Find where the given text appears and provide that cell's center as [X, Y] coordinate. 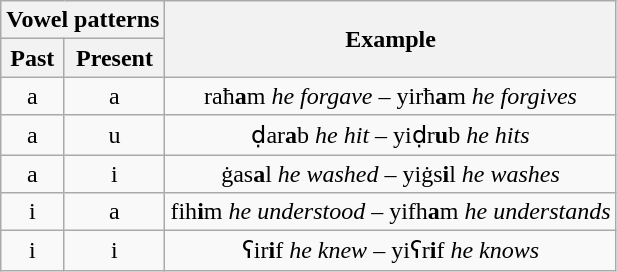
raħam he forgave – yirħam he forgives [390, 96]
Example [390, 39]
ʕirif he knew – yiʕrif he knows [390, 251]
Present [114, 58]
ġasal he washed – yiġsil he washes [390, 173]
Vowel patterns [83, 20]
Past [32, 58]
fihim he understood – yifham he understands [390, 212]
ḍarab he hit – yiḍrub he hits [390, 135]
u [114, 135]
